Provide the [x, y] coordinate of the cell's center where the given text is located.  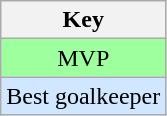
Key [84, 20]
Best goalkeeper [84, 96]
MVP [84, 58]
